Find where the given text appears and provide that cell's center as [X, Y] coordinate. 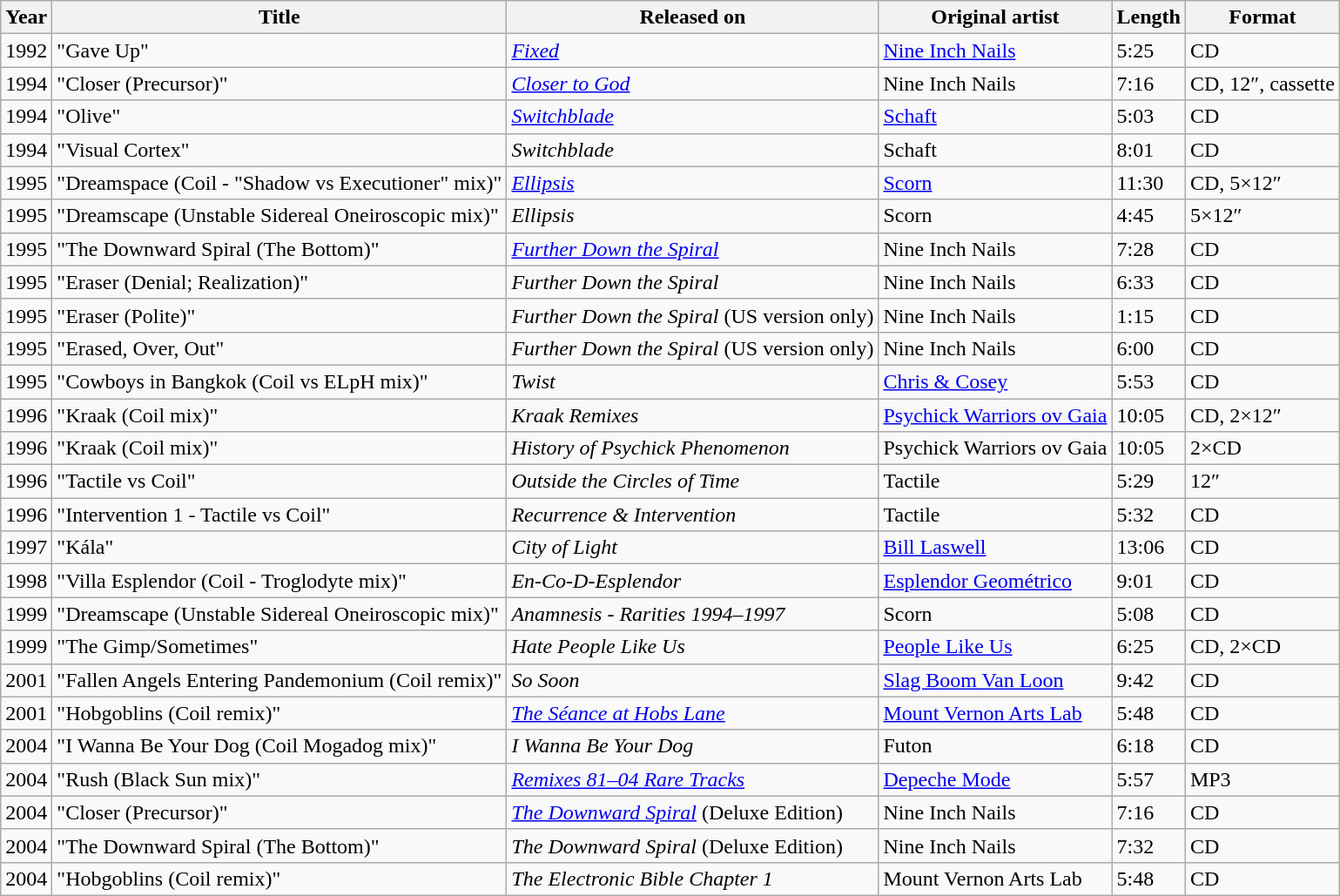
6:18 [1148, 746]
5:25 [1148, 51]
1998 [26, 581]
Hate People Like Us [693, 647]
Bill Laswell [995, 548]
11:30 [1148, 183]
So Soon [693, 680]
Closer to God [693, 84]
"Erased, Over, Out" [279, 348]
7:28 [1148, 249]
Remixes 81–04 Rare Tracks [693, 779]
Depeche Mode [995, 779]
Title [279, 17]
The Electronic Bible Chapter 1 [693, 879]
12″ [1263, 482]
"Tactile vs Coil" [279, 482]
1992 [26, 51]
4:45 [1148, 216]
CD, 12″, cassette [1263, 84]
Chris & Cosey [995, 381]
History of Psychick Phenomenon [693, 448]
"Intervention 1 - Tactile vs Coil" [279, 515]
"Visual Cortex" [279, 150]
I Wanna Be Your Dog [693, 746]
1:15 [1148, 315]
"Rush (Black Sun mix)" [279, 779]
Fixed [693, 51]
"Eraser (Denial; Realization)" [279, 282]
8:01 [1148, 150]
CD, 5×12″ [1263, 183]
Recurrence & Intervention [693, 515]
5×12″ [1263, 216]
5:29 [1148, 482]
Twist [693, 381]
MP3 [1263, 779]
Esplendor Geométrico [995, 581]
9:01 [1148, 581]
9:42 [1148, 680]
Anamnesis - Rarities 1994–1997 [693, 614]
"The Gimp/Sometimes" [279, 647]
"Cowboys in Bangkok (Coil vs ELpH mix)" [279, 381]
"Gave Up" [279, 51]
Year [26, 17]
"Fallen Angels Entering Pandemonium (Coil remix)" [279, 680]
Slag Boom Van Loon [995, 680]
Released on [693, 17]
"Villa Esplendor (Coil - Troglodyte mix)" [279, 581]
Length [1148, 17]
Original artist [995, 17]
Kraak Remixes [693, 415]
5:03 [1148, 117]
The Séance at Hobs Lane [693, 713]
"Olive" [279, 117]
5:08 [1148, 614]
6:25 [1148, 647]
1997 [26, 548]
CD, 2×CD [1263, 647]
5:32 [1148, 515]
"Dreamspace (Coil - "Shadow vs Executioner" mix)" [279, 183]
Format [1263, 17]
"Kála" [279, 548]
7:32 [1148, 845]
"I Wanna Be Your Dog (Coil Mogadog mix)" [279, 746]
5:57 [1148, 779]
2×CD [1263, 448]
"Eraser (Polite)" [279, 315]
En-Co-D-Esplendor [693, 581]
Futon [995, 746]
6:00 [1148, 348]
6:33 [1148, 282]
City of Light [693, 548]
13:06 [1148, 548]
5:53 [1148, 381]
People Like Us [995, 647]
CD, 2×12″ [1263, 415]
Outside the Circles of Time [693, 482]
